Locate the cell with the specified text and output its [x, y] center coordinate. 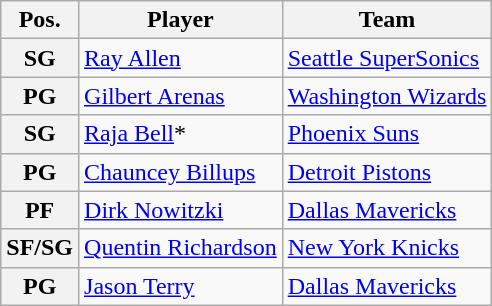
Detroit Pistons [387, 172]
Pos. [40, 20]
Ray Allen [181, 58]
Washington Wizards [387, 96]
Dirk Nowitzki [181, 210]
SF/SG [40, 248]
New York Knicks [387, 248]
Raja Bell* [181, 134]
Team [387, 20]
Phoenix Suns [387, 134]
Chauncey Billups [181, 172]
Seattle SuperSonics [387, 58]
PF [40, 210]
Quentin Richardson [181, 248]
Gilbert Arenas [181, 96]
Player [181, 20]
Jason Terry [181, 286]
